Find where the given text appears and provide that cell's center as (X, Y) coordinate. 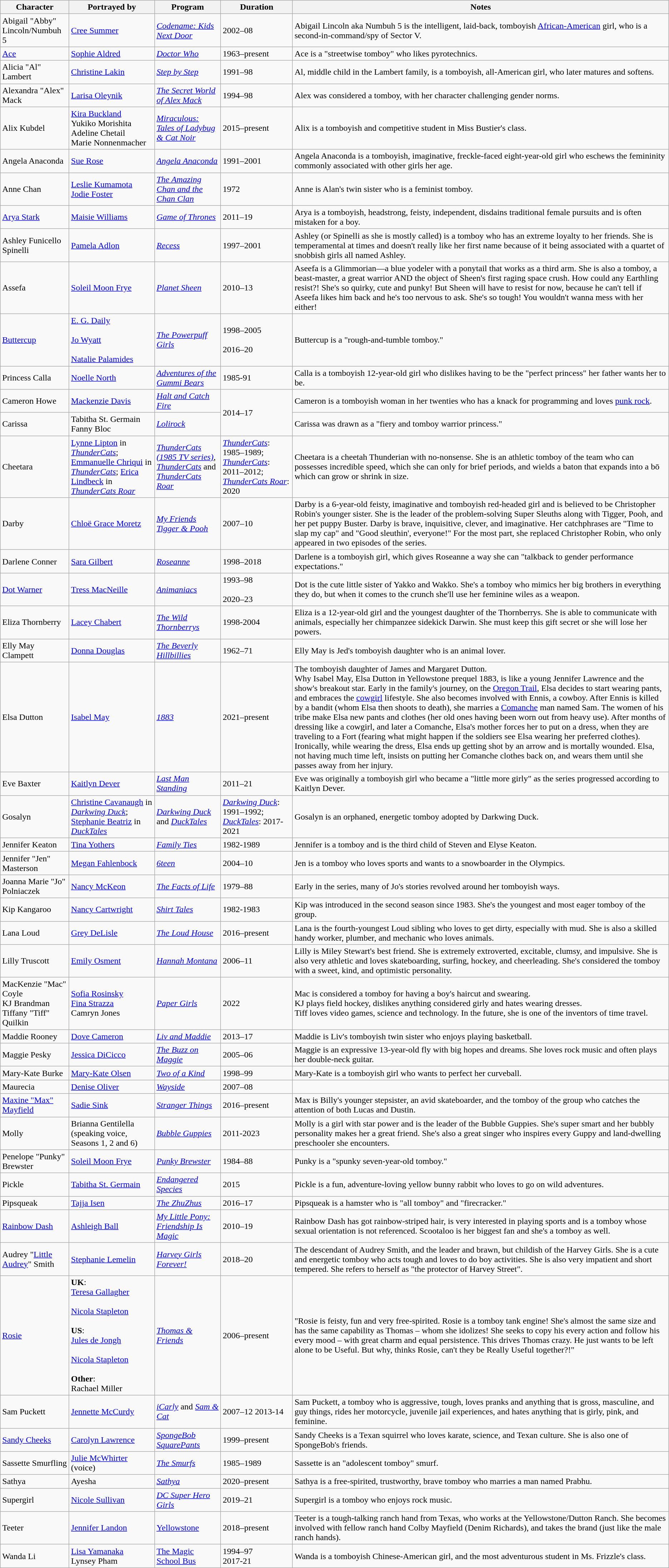
The Secret World of Alex Mack (187, 95)
Sathya is a free-spirited, trustworthy, brave tomboy who marries a man named Prabhu. (481, 1482)
2018–present (257, 1528)
2015–present (257, 128)
Cheetara (35, 467)
1972 (257, 189)
2007–10 (257, 524)
Julie McWhirter (voice) (111, 1463)
2007–12 2013-14 (257, 1412)
2013–17 (257, 1036)
Lacey Chabert (111, 622)
Wanda is a tomboyish Chinese-American girl, and the most adventurous student in Ms. Frizzle's class. (481, 1556)
Maggie Pesky (35, 1055)
2011–21 (257, 784)
Carolyn Lawrence (111, 1440)
Animaniacs (187, 589)
Lana Loud (35, 932)
Portrayed by (111, 7)
The Beverly Hillbillies (187, 650)
Brianna Gentilella (speaking voice, Seasons 1, 2 and 6) (111, 1133)
1985–1989 (257, 1463)
Anne Chan (35, 189)
Pamela Adlon (111, 245)
2022 (257, 1004)
Leslie Kumamota Jodie Foster (111, 189)
Tress MacNeille (111, 589)
Jennette McCurdy (111, 1412)
Sadie Sink (111, 1105)
Shirt Tales (187, 910)
Arya is a tomboyish, headstrong, feisty, independent, disdains traditional female pursuits and is often mistaken for a boy. (481, 217)
Stephanie Lemelin (111, 1259)
2006–11 (257, 961)
1982-1983 (257, 910)
Lynne Lipton in ThunderCats; Emmanuelle Chriqui in ThunderCats; Erica Lindbeck in ThunderCats Roar (111, 467)
Nicole Sullivan (111, 1500)
Tabitha St. Germain (111, 1185)
Isabel May (111, 717)
Last Man Standing (187, 784)
Miraculous: Tales of Ladybug & Cat Noir (187, 128)
2016–17 (257, 1203)
Adventures of the Gummi Bears (187, 377)
Tajja Isen (111, 1203)
Christine Lakin (111, 72)
Stranger Things (187, 1105)
Dove Cameron (111, 1036)
Calla is a tomboyish 12-year-old girl who dislikes having to be the "perfect princess" her father wants her to be. (481, 377)
1999–present (257, 1440)
2011–19 (257, 217)
1883 (187, 717)
Megan Fahlenbock (111, 863)
1991–98 (257, 72)
Family Ties (187, 845)
Dot Warner (35, 589)
Duration (257, 7)
DC Super Hero Girls (187, 1500)
Nancy McKeon (111, 886)
Lolirock (187, 424)
Sofia RosinskyFina StrazzaCamryn Jones (111, 1004)
Jennifer Keaton (35, 845)
Elly May is Jed's tomboyish daughter who is an animal lover. (481, 650)
Tabitha St. Germain Fanny Bloc (111, 424)
Maggie is an expressive 13-year-old fly with big hopes and dreams. She loves rock music and often plays her double-neck guitar. (481, 1055)
Jen is a tomboy who loves sports and wants to a snowboarder in the Olympics. (481, 863)
Penelope "Punky" Brewster (35, 1161)
Denise Oliver (111, 1087)
2019–21 (257, 1500)
Bubble Guppies (187, 1133)
The Magic School Bus (187, 1556)
Noelle North (111, 377)
Nancy Cartwright (111, 910)
Alex was considered a tomboy, with her character challenging gender norms. (481, 95)
Two of a Kind (187, 1073)
Thomas & Friends (187, 1335)
Elly May Clampett (35, 650)
Joanna Marie "Jo" Polniaczek (35, 886)
Kip Kangaroo (35, 910)
Darkwing Duck and DuckTales (187, 817)
Lilly Truscott (35, 961)
My Little Pony: Friendship Is Magic (187, 1226)
Ace (35, 54)
2020–present (257, 1482)
Tina Yothers (111, 845)
Darlene is a tomboyish girl, which gives Roseanne a way she can "talkback to gender performance expectations." (481, 562)
1998–99 (257, 1073)
Al, middle child in the Lambert family, is a tomboyish, all-American girl, who later matures and softens. (481, 72)
2018–20 (257, 1259)
Eve was originally a tomboyish girl who became a "little more girly" as the series progressed according to Kaitlyn Dever. (481, 784)
Maurecia (35, 1087)
Larisa Oleynik (111, 95)
Alix is a tomboyish and competitive student in Miss Bustier's class. (481, 128)
The Loud House (187, 932)
Sandy Cheeks is a Texan squirrel who loves karate, science, and Texan culture. She is also one of SpongeBob's friends. (481, 1440)
Program (187, 7)
2005–06 (257, 1055)
Grey DeLisle (111, 932)
Buttercup (35, 340)
Lisa Yamanaka Lynsey Pham (111, 1556)
1982-1989 (257, 845)
ThunderCats: 1985–1989; ThunderCats: 2011–2012; ThunderCats Roar: 2020 (257, 467)
Hannah Montana (187, 961)
Pickle is a fun, adventure-loving yellow bunny rabbit who loves to go on wild adventures. (481, 1185)
Jennifer Landon (111, 1528)
Alicia "Al" Lambert (35, 72)
Audrey "Little Audrey" Smith (35, 1259)
1991–2001 (257, 161)
Jessica DiCicco (111, 1055)
Wayside (187, 1087)
Sandy Cheeks (35, 1440)
Codename: Kids Next Door (187, 30)
Carissa (35, 424)
Donna Douglas (111, 650)
1962–71 (257, 650)
Halt and Catch Fire (187, 401)
Pickle (35, 1185)
Darby (35, 524)
Maisie Williams (111, 217)
Planet Sheen (187, 288)
Ace is a "streetwise tomboy" who likes pyrotechnics. (481, 54)
Doctor Who (187, 54)
Sophie Aldred (111, 54)
Princess Calla (35, 377)
Ashley Funicello Spinelli (35, 245)
Chloë Grace Moretz (111, 524)
Cameron is a tomboyish woman in her twenties who has a knack for programming and loves punk rock. (481, 401)
Rosie (35, 1335)
UK:Teresa GallagherNicola StapletonUS:Jules de JonghNicola StapletonOther:Rachael Miller (111, 1335)
Yellowstone (187, 1528)
Mary-Kate Burke (35, 1073)
1998–2018 (257, 562)
2006–present (257, 1335)
Rainbow Dash (35, 1226)
Game of Thrones (187, 217)
Supergirl (35, 1500)
1997–2001 (257, 245)
My Friends Tigger & Pooh (187, 524)
2010–13 (257, 288)
Abigail Lincoln aka Numbuh 5 is the intelligent, laid-back, tomboyish African-American girl, who is a second-in-command/spy of Sector V. (481, 30)
1998-2004 (257, 622)
Kaitlyn Dever (111, 784)
1994–98 (257, 95)
SpongeBob SquarePants (187, 1440)
Roseanne (187, 562)
Liv and Maddie (187, 1036)
Max is Billy's younger stepsister, an avid skateboarder, and the tomboy of the group who catches the attention of both Lucas and Dustin. (481, 1105)
Punky is a "spunky seven-year-old tomboy." (481, 1161)
Harvey Girls Forever! (187, 1259)
Jennifer "Jen" Masterson (35, 863)
6teen (187, 863)
Anne is Alan's twin sister who is a feminist tomboy. (481, 189)
Mary-Kate Olsen (111, 1073)
Jennifer is a tomboy and is the third child of Steven and Elyse Keaton. (481, 845)
E. G. DailyJo WyattNatalie Palamides (111, 340)
Darlene Conner (35, 562)
Elsa Dutton (35, 717)
Abigail "Abby" Lincoln/Numbuh 5 (35, 30)
2007–08 (257, 1087)
Eve Baxter (35, 784)
2014–17 (257, 413)
The Facts of Life (187, 886)
1993–982020–23 (257, 589)
2010–19 (257, 1226)
Sassette is an "adolescent tomboy" smurf. (481, 1463)
Endangered Species (187, 1185)
Sam Puckett (35, 1412)
Early in the series, many of Jo's stories revolved around her tomboyish ways. (481, 886)
Cree Summer (111, 30)
Ayesha (111, 1482)
Christine Cavanaugh in Darkwing Duck; Stephanie Beatriz in DuckTales (111, 817)
Paper Girls (187, 1004)
MacKenzie "Mac" CoyleKJ BrandmanTiffany "Tiff" Quilkin (35, 1004)
Maddie is Liv's tomboyish twin sister who enjoys playing basketball. (481, 1036)
1979–88 (257, 886)
Sara Gilbert (111, 562)
Maddie Rooney (35, 1036)
2015 (257, 1185)
Molly (35, 1133)
1963–present (257, 54)
Character (35, 7)
Sue Rose (111, 161)
2002–08 (257, 30)
Gosalyn (35, 817)
Carissa was drawn as a "fiery and tomboy warrior princess." (481, 424)
Ashleigh Ball (111, 1226)
The Powerpuff Girls (187, 340)
Teeter (35, 1528)
2004–10 (257, 863)
1998–20052016–20 (257, 340)
Pipsqueak is a hamster who is "all tomboy" and "firecracker." (481, 1203)
Darkwing Duck: 1991–1992; DuckTales: 2017-2021 (257, 817)
Step by Step (187, 72)
Assefa (35, 288)
The Wild Thornberrys (187, 622)
2011-2023 (257, 1133)
Pipsqueak (35, 1203)
Sassette Smurfling (35, 1463)
The Amazing Chan and the Chan Clan (187, 189)
1994–972017-21 (257, 1556)
The Smurfs (187, 1463)
1984–88 (257, 1161)
Wanda Li (35, 1556)
Kira Buckland Yukiko Morishita Adeline Chetail Marie Nonnenmacher (111, 128)
Recess (187, 245)
iCarly and Sam & Cat (187, 1412)
Maxine "Max" Mayfield (35, 1105)
The ZhuZhus (187, 1203)
Gosalyn is an orphaned, energetic tomboy adopted by Darkwing Duck. (481, 817)
2021–present (257, 717)
Alexandra "Alex" Mack (35, 95)
Mary-Kate is a tomboyish girl who wants to perfect her curveball. (481, 1073)
ThunderCats (1985 TV series), ThunderCats and ThunderCats Roar (187, 467)
Punky Brewster (187, 1161)
Kip was introduced in the second season since 1983. She's the youngest and most eager tomboy of the group. (481, 910)
Alix Kubdel (35, 128)
Mackenzie Davis (111, 401)
Arya Stark (35, 217)
Supergirl is a tomboy who enjoys rock music. (481, 1500)
1985-91 (257, 377)
Cameron Howe (35, 401)
Buttercup is a "rough-and-tumble tomboy." (481, 340)
Eliza Thornberry (35, 622)
Notes (481, 7)
The Buzz on Maggie (187, 1055)
Emily Osment (111, 961)
